From the cell containing the given text, extract its center point as [x, y] coordinate. 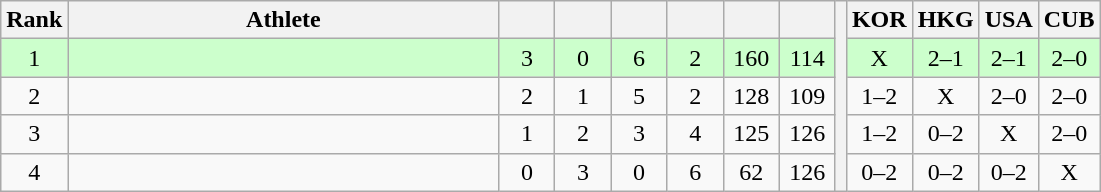
160 [751, 58]
5 [639, 96]
114 [807, 58]
128 [751, 96]
Rank [34, 20]
109 [807, 96]
CUB [1069, 20]
KOR [879, 20]
125 [751, 134]
HKG [946, 20]
USA [1008, 20]
62 [751, 172]
Athlete [284, 20]
